Return [x, y] of the center of cell containing provided text 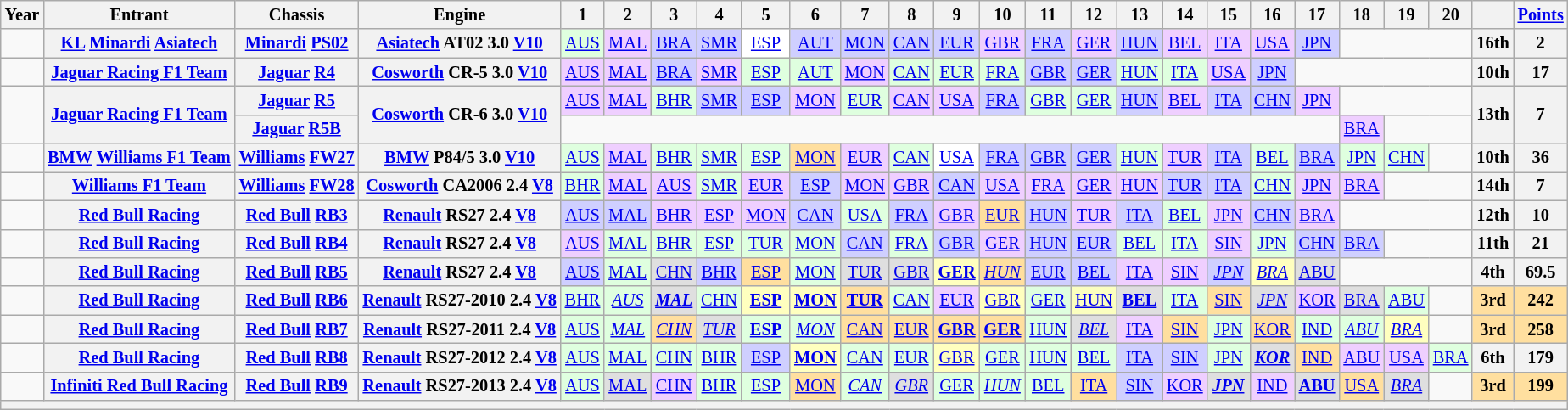
Williams FW27 [297, 158]
BMW Williams F1 Team [139, 158]
Year [22, 14]
242 [1541, 300]
KL Minardi Asiatech [139, 43]
12th [1492, 215]
Minardi PS02 [297, 43]
Infiniti Red Bull Racing [139, 386]
Red Bull RB4 [297, 244]
6th [1492, 357]
Renault RS27-2013 2.4 V8 [460, 386]
Red Bull RB3 [297, 215]
Williams FW28 [297, 186]
4 [720, 14]
14th [1492, 186]
15 [1229, 14]
Entrant [139, 14]
Jaguar R5B [297, 129]
Red Bull RB5 [297, 272]
199 [1541, 386]
BMW P84/5 3.0 V10 [460, 158]
Red Bull RB8 [297, 357]
14 [1184, 14]
13th [1492, 114]
69.5 [1541, 272]
12 [1094, 14]
6 [815, 14]
11th [1492, 244]
Red Bull RB9 [297, 386]
Points [1541, 14]
Jaguar R5 [297, 100]
Red Bull RB6 [297, 300]
16th [1492, 43]
258 [1541, 329]
Red Bull RB7 [297, 329]
179 [1541, 357]
Cosworth CR-5 3.0 V10 [460, 72]
Asiatech AT02 3.0 V10 [460, 43]
13 [1140, 14]
5 [765, 14]
3 [674, 14]
11 [1048, 14]
Renault RS27-2011 2.4 V8 [460, 329]
Williams F1 Team [139, 186]
4th [1492, 272]
21 [1541, 244]
Cosworth CR-6 3.0 V10 [460, 114]
8 [911, 14]
Cosworth CA2006 2.4 V8 [460, 186]
18 [1361, 14]
19 [1407, 14]
16 [1273, 14]
Renault RS27-2010 2.4 V8 [460, 300]
20 [1451, 14]
36 [1541, 158]
Renault RS27-2012 2.4 V8 [460, 357]
9 [957, 14]
Jaguar R4 [297, 72]
1 [583, 14]
Engine [460, 14]
Chassis [297, 14]
